From the cell containing the given text, extract its center point as [x, y] coordinate. 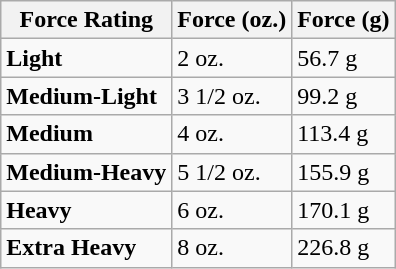
113.4 g [344, 134]
Medium [86, 134]
99.2 g [344, 96]
8 oz. [232, 248]
Light [86, 58]
56.7 g [344, 58]
4 oz. [232, 134]
170.1 g [344, 210]
Force (oz.) [232, 20]
Force (g) [344, 20]
Heavy [86, 210]
226.8 g [344, 248]
5 1/2 oz. [232, 172]
155.9 g [344, 172]
6 oz. [232, 210]
Force Rating [86, 20]
3 1/2 oz. [232, 96]
Medium-Light [86, 96]
Extra Heavy [86, 248]
2 oz. [232, 58]
Medium-Heavy [86, 172]
